Return the [X, Y] coordinate for the center point of the cell that contains the specified text.  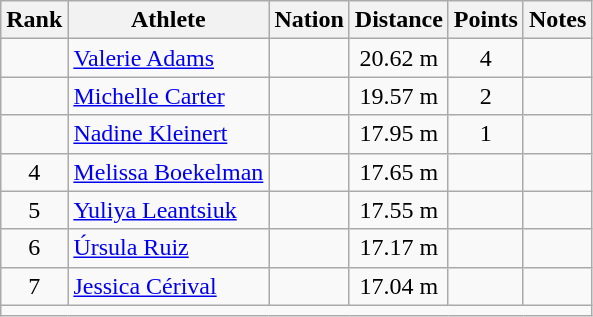
Nadine Kleinert [168, 134]
17.04 m [398, 286]
Melissa Boekelman [168, 172]
5 [34, 210]
17.95 m [398, 134]
Points [486, 20]
Yuliya Leantsiuk [168, 210]
Rank [34, 20]
17.55 m [398, 210]
Jessica Cérival [168, 286]
19.57 m [398, 96]
Nation [309, 20]
17.65 m [398, 172]
17.17 m [398, 248]
20.62 m [398, 58]
Michelle Carter [168, 96]
1 [486, 134]
Distance [398, 20]
Valerie Adams [168, 58]
7 [34, 286]
6 [34, 248]
2 [486, 96]
Athlete [168, 20]
Úrsula Ruiz [168, 248]
Notes [557, 20]
